From the cell containing the given text, extract its center point as [x, y] coordinate. 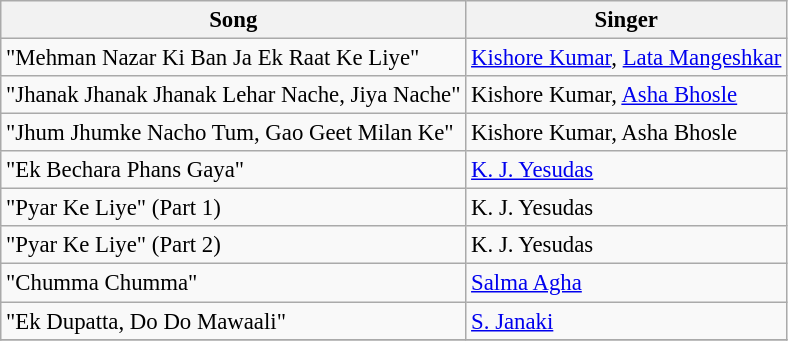
"Ek Dupatta, Do Do Mawaali" [234, 321]
"Pyar Ke Liye" (Part 1) [234, 208]
"Pyar Ke Liye" (Part 2) [234, 245]
"Ek Bechara Phans Gaya" [234, 170]
"Mehman Nazar Ki Ban Ja Ek Raat Ke Liye" [234, 58]
Salma Agha [626, 283]
"Chumma Chumma" [234, 283]
Song [234, 20]
Singer [626, 20]
Kishore Kumar, Lata Mangeshkar [626, 58]
S. Janaki [626, 321]
"Jhanak Jhanak Jhanak Lehar Nache, Jiya Nache" [234, 95]
"Jhum Jhumke Nacho Tum, Gao Geet Milan Ke" [234, 133]
